Locate the cell with the specified text and output its (X, Y) center coordinate. 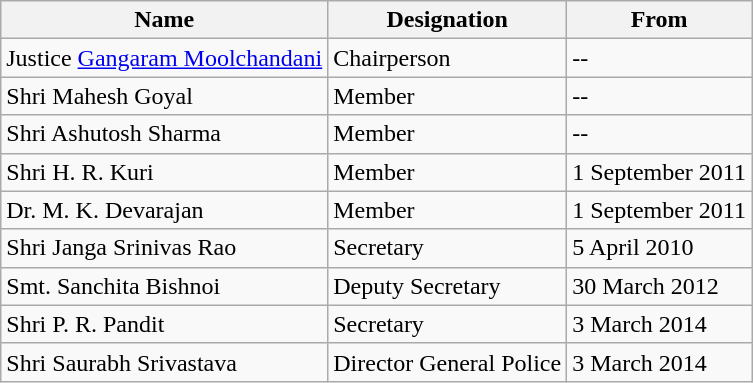
Shri Mahesh Goyal (164, 96)
Deputy Secretary (448, 286)
Director General Police (448, 362)
Shri H. R. Kuri (164, 172)
Shri P. R. Pandit (164, 324)
30 March 2012 (660, 286)
From (660, 20)
Shri Saurabh Srivastava (164, 362)
Shri Ashutosh Sharma (164, 134)
Shri Janga Srinivas Rao (164, 248)
Justice Gangaram Moolchandani (164, 58)
Name (164, 20)
Smt. Sanchita Bishnoi (164, 286)
Dr. M. K. Devarajan (164, 210)
Designation (448, 20)
5 April 2010 (660, 248)
Chairperson (448, 58)
